Search for the cell housing the specified text and yield its [X, Y] center coordinate. 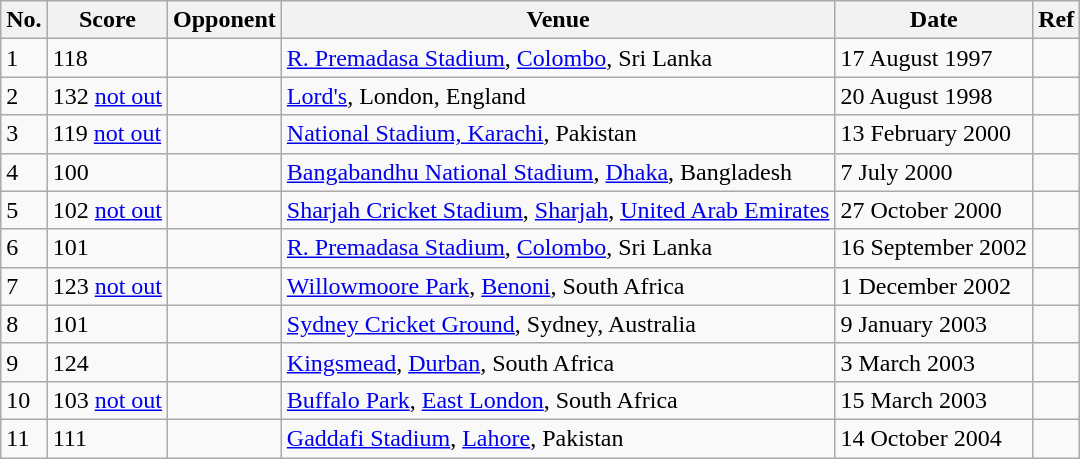
124 [107, 362]
7 [24, 286]
Willowmoore Park, Benoni, South Africa [558, 286]
Kingsmead, Durban, South Africa [558, 362]
Sharjah Cricket Stadium, Sharjah, United Arab Emirates [558, 210]
11 [24, 438]
Date [934, 20]
Bangabandhu National Stadium, Dhaka, Bangladesh [558, 172]
9 January 2003 [934, 324]
2 [24, 96]
100 [107, 172]
Sydney Cricket Ground, Sydney, Australia [558, 324]
132 not out [107, 96]
1 [24, 58]
6 [24, 248]
4 [24, 172]
1 December 2002 [934, 286]
Ref [1056, 20]
119 not out [107, 134]
27 October 2000 [934, 210]
13 February 2000 [934, 134]
8 [24, 324]
Buffalo Park, East London, South Africa [558, 400]
Venue [558, 20]
9 [24, 362]
16 September 2002 [934, 248]
111 [107, 438]
10 [24, 400]
3 [24, 134]
102 not out [107, 210]
Lord's, London, England [558, 96]
National Stadium, Karachi, Pakistan [558, 134]
17 August 1997 [934, 58]
7 July 2000 [934, 172]
3 March 2003 [934, 362]
Opponent [225, 20]
103 not out [107, 400]
5 [24, 210]
15 March 2003 [934, 400]
14 October 2004 [934, 438]
Gaddafi Stadium, Lahore, Pakistan [558, 438]
No. [24, 20]
Score [107, 20]
123 not out [107, 286]
118 [107, 58]
20 August 1998 [934, 96]
